Capture the cell that displays the provided text and extract its (x, y) central coordinate. 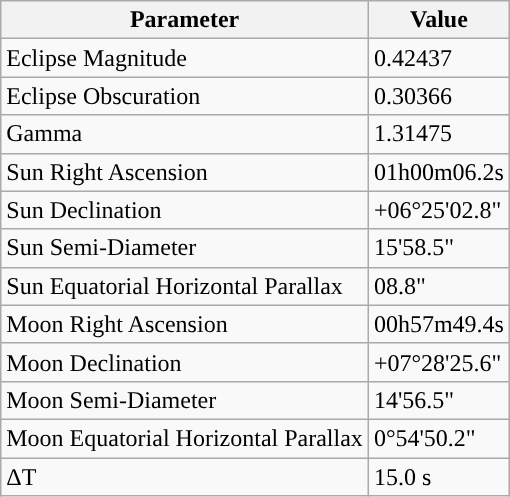
+06°25'02.8" (438, 210)
Gamma (185, 134)
Moon Declination (185, 362)
14'56.5" (438, 400)
Eclipse Magnitude (185, 58)
00h57m49.4s (438, 324)
Moon Right Ascension (185, 324)
ΔT (185, 477)
0.30366 (438, 96)
01h00m06.2s (438, 172)
Value (438, 20)
08.8" (438, 286)
Sun Right Ascension (185, 172)
Eclipse Obscuration (185, 96)
Moon Semi-Diameter (185, 400)
+07°28'25.6" (438, 362)
0.42437 (438, 58)
15'58.5" (438, 248)
1.31475 (438, 134)
Moon Equatorial Horizontal Parallax (185, 438)
0°54'50.2" (438, 438)
Parameter (185, 20)
Sun Equatorial Horizontal Parallax (185, 286)
15.0 s (438, 477)
Sun Semi-Diameter (185, 248)
Sun Declination (185, 210)
